Output the (x, y) coordinate of the center of the cell containing the given text.  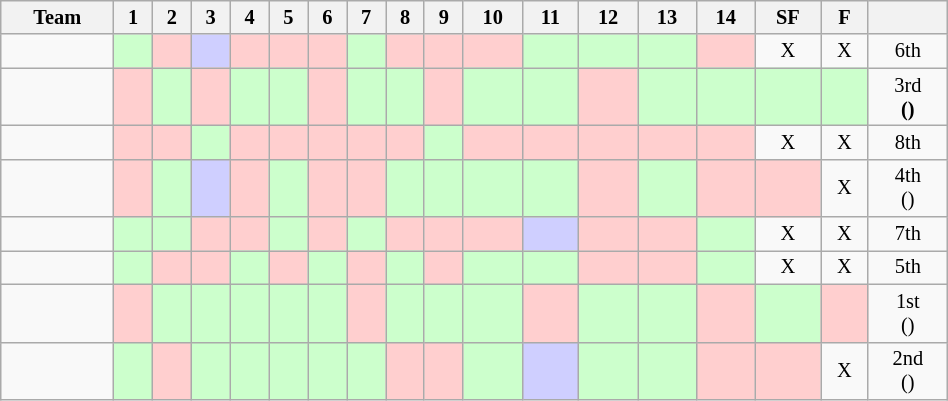
11 (550, 17)
1st() (908, 313)
3rd() (908, 97)
5 (288, 17)
9 (444, 17)
2nd() (908, 371)
1 (134, 17)
2 (172, 17)
F (845, 17)
14 (726, 17)
6 (328, 17)
13 (668, 17)
8th (908, 142)
7th (908, 234)
3 (210, 17)
Team (58, 17)
8 (406, 17)
6th (908, 51)
12 (608, 17)
7 (366, 17)
5th (908, 267)
SF (788, 17)
4 (250, 17)
10 (492, 17)
4th() (908, 188)
